Provide the [X, Y] coordinate of the cell's center where the given text is located.  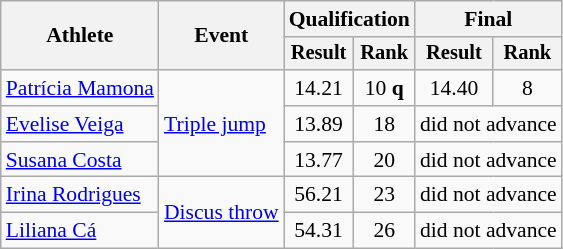
Evelise Veiga [80, 124]
56.21 [319, 195]
Event [222, 36]
Patrícia Mamona [80, 88]
Athlete [80, 36]
Qualification [350, 19]
10 q [384, 88]
18 [384, 124]
8 [528, 88]
54.31 [319, 231]
Irina Rodrigues [80, 195]
13.77 [319, 160]
Final [488, 19]
Discus throw [222, 212]
Susana Costa [80, 160]
14.40 [454, 88]
20 [384, 160]
14.21 [319, 88]
13.89 [319, 124]
23 [384, 195]
Liliana Cá [80, 231]
Triple jump [222, 124]
26 [384, 231]
